Detect which cell encompasses the target text, then output its (X, Y) center coordinate. 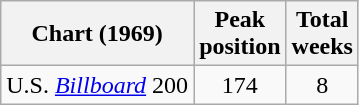
174 (240, 85)
Chart (1969) (98, 34)
8 (322, 85)
U.S. Billboard 200 (98, 85)
Totalweeks (322, 34)
Peakposition (240, 34)
